Determine the [X, Y] coordinate at the center of the cell enclosing the given text.  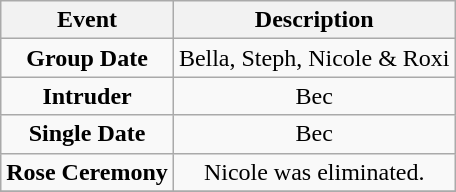
Intruder [88, 96]
Event [88, 20]
Group Date [88, 58]
Bella, Steph, Nicole & Roxi [314, 58]
Description [314, 20]
Nicole was eliminated. [314, 172]
Rose Ceremony [88, 172]
Single Date [88, 134]
